Extract the [X, Y] coordinate from the center of the cell holding the provided text.  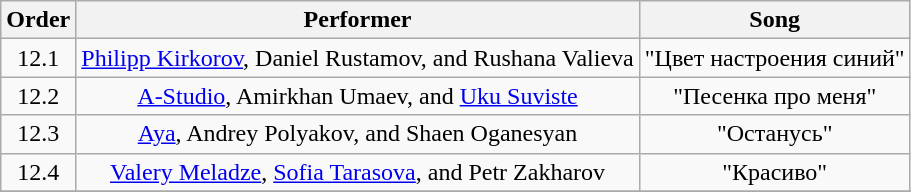
Aya, Andrey Polyakov, and Shaen Oganesyan [358, 134]
12.1 [38, 58]
"Цвет настроения синий" [774, 58]
Song [774, 20]
A-Studio, Amirkhan Umaev, and Uku Suviste [358, 96]
"Песенка про меня" [774, 96]
Valery Meladze, Sofia Tarasova, and Petr Zakharov [358, 172]
"Останусь" [774, 134]
"Красиво" [774, 172]
Performer [358, 20]
12.2 [38, 96]
12.3 [38, 134]
Order [38, 20]
Philipp Kirkorov, Daniel Rustamov, and Rushana Valieva [358, 58]
12.4 [38, 172]
